Capture the cell that displays the provided text and extract its [X, Y] central coordinate. 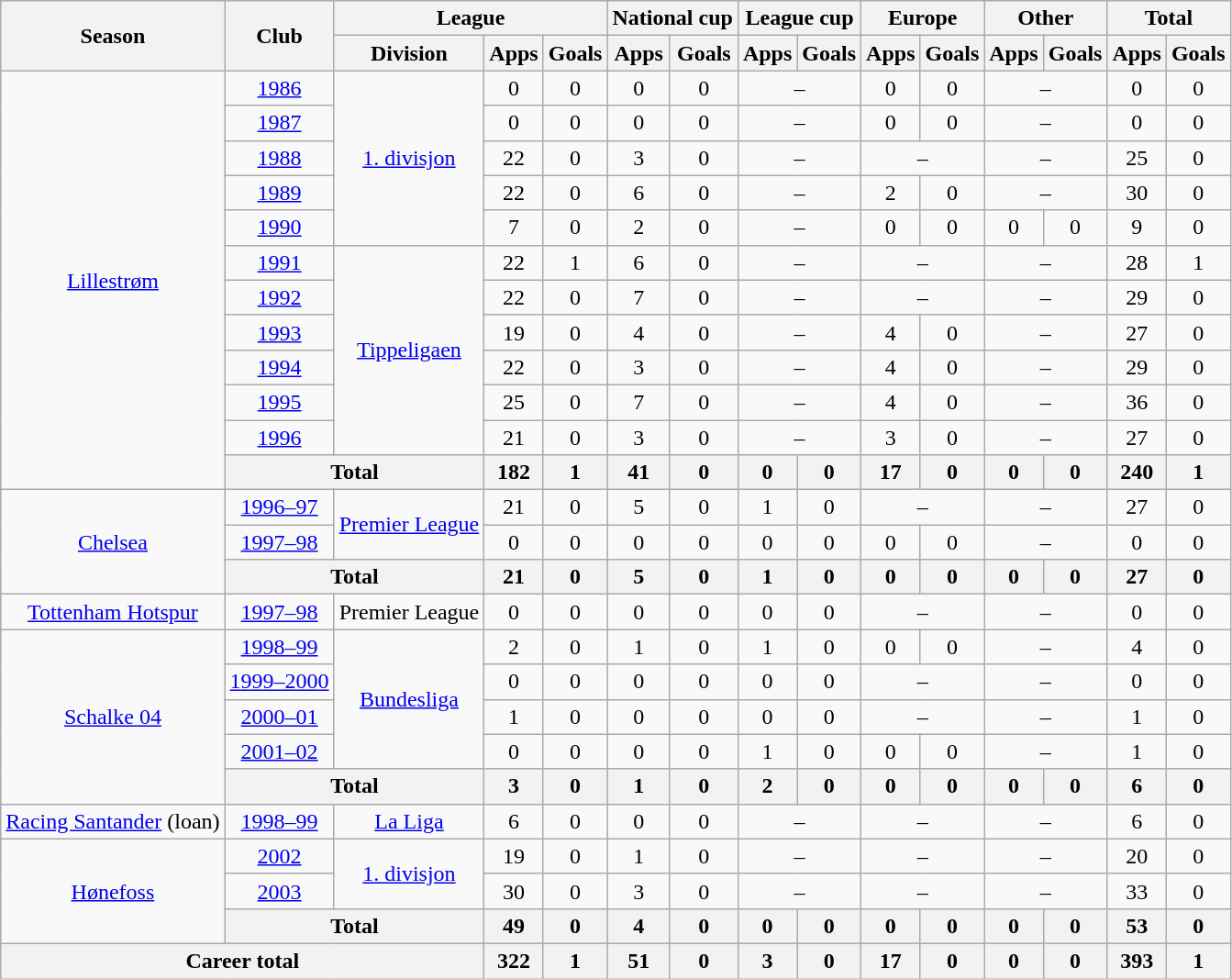
2000–01 [279, 717]
1994 [279, 367]
Europe [923, 18]
Season [113, 36]
240 [1137, 473]
49 [514, 926]
2003 [279, 891]
41 [638, 473]
Division [409, 53]
Lillestrøm [113, 281]
1986 [279, 88]
322 [514, 961]
1999–2000 [279, 682]
393 [1137, 961]
Tippeligaen [409, 350]
1988 [279, 158]
1996–97 [279, 507]
La Liga [409, 821]
51 [638, 961]
Club [279, 36]
Hønefoss [113, 891]
53 [1137, 926]
1995 [279, 402]
Bundesliga [409, 699]
1993 [279, 332]
Other [1046, 18]
9 [1137, 228]
Racing Santander (loan) [113, 821]
20 [1137, 856]
1987 [279, 123]
2001–02 [279, 751]
Schalke 04 [113, 717]
League [471, 18]
Chelsea [113, 542]
36 [1137, 402]
1990 [279, 228]
182 [514, 473]
1991 [279, 262]
2002 [279, 856]
1992 [279, 297]
1989 [279, 193]
Tottenham Hotspur [113, 612]
League cup [799, 18]
28 [1137, 262]
33 [1137, 891]
Career total [242, 961]
1996 [279, 438]
National cup [672, 18]
